Return the (x, y) coordinate for the center point of the cell that contains the specified text.  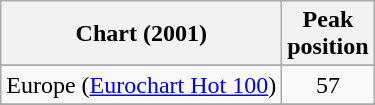
57 (328, 85)
Europe (Eurochart Hot 100) (142, 85)
Chart (2001) (142, 34)
Peakposition (328, 34)
